Detect which cell encompasses the target text, then output its [x, y] center coordinate. 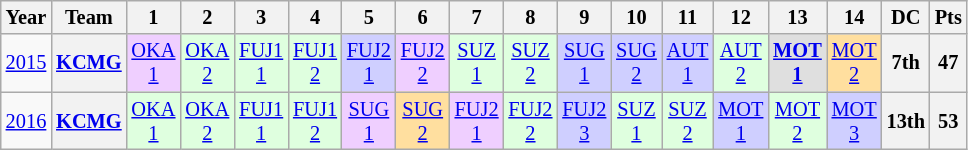
2016 [26, 121]
13th [906, 121]
7th [906, 63]
9 [584, 17]
FUJ23 [584, 121]
47 [948, 63]
6 [423, 17]
10 [636, 17]
AUT2 [740, 63]
12 [740, 17]
4 [315, 17]
11 [688, 17]
3 [261, 17]
1 [154, 17]
Pts [948, 17]
AUT1 [688, 63]
14 [854, 17]
Team [88, 17]
53 [948, 121]
5 [369, 17]
2015 [26, 63]
Year [26, 17]
MOT3 [854, 121]
7 [477, 17]
2 [207, 17]
8 [531, 17]
13 [797, 17]
DC [906, 17]
